For the text-containing cell, return its midpoint in (X, Y) coordinate format. 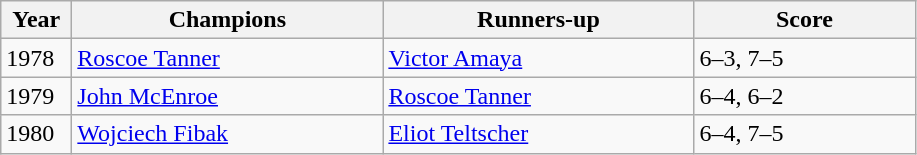
Eliot Teltscher (538, 134)
Runners-up (538, 20)
John McEnroe (228, 96)
Victor Amaya (538, 58)
Score (804, 20)
6–4, 6–2 (804, 96)
1979 (36, 96)
Year (36, 20)
Champions (228, 20)
6–4, 7–5 (804, 134)
1980 (36, 134)
Wojciech Fibak (228, 134)
1978 (36, 58)
6–3, 7–5 (804, 58)
